Find where the given text appears and provide that cell's center as [x, y] coordinate. 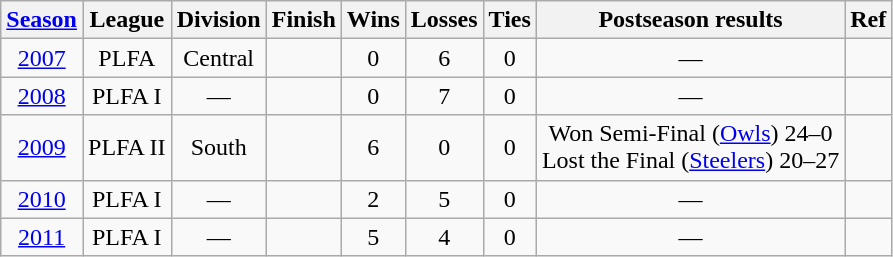
PLFA [126, 58]
Wins [373, 20]
2 [373, 199]
2007 [42, 58]
South [218, 148]
Ties [510, 20]
Won Semi-Final (Owls) 24–0 Lost the Final (Steelers) 20–27 [690, 148]
PLFA II [126, 148]
4 [444, 237]
Losses [444, 20]
League [126, 20]
Season [42, 20]
2011 [42, 237]
2010 [42, 199]
Ref [868, 20]
7 [444, 96]
2009 [42, 148]
Central [218, 58]
Postseason results [690, 20]
2008 [42, 96]
Division [218, 20]
Finish [304, 20]
